From the cell containing the given text, extract its center point as (x, y) coordinate. 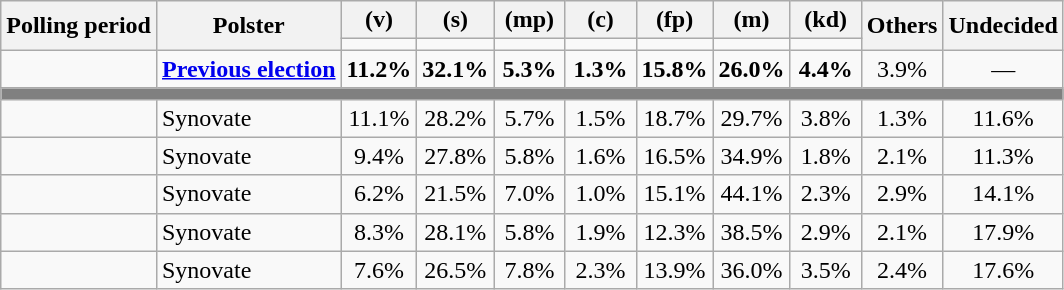
15.1% (674, 194)
36.0% (752, 270)
26.0% (752, 69)
(kd) (826, 20)
1.9% (600, 232)
21.5% (456, 194)
Polling period (79, 26)
9.4% (379, 156)
7.8% (530, 270)
(m) (752, 20)
11.3% (1003, 156)
17.6% (1003, 270)
15.8% (674, 69)
27.8% (456, 156)
Polster (248, 26)
3.8% (826, 118)
(c) (600, 20)
44.1% (752, 194)
13.9% (674, 270)
Others (902, 26)
12.3% (674, 232)
6.2% (379, 194)
34.9% (752, 156)
11.1% (379, 118)
3.9% (902, 69)
11.2% (379, 69)
29.7% (752, 118)
1.5% (600, 118)
1.0% (600, 194)
38.5% (752, 232)
— (1003, 69)
7.6% (379, 270)
2.4% (902, 270)
(s) (456, 20)
1.6% (600, 156)
28.2% (456, 118)
Previous election (248, 69)
(fp) (674, 20)
4.4% (826, 69)
11.6% (1003, 118)
1.8% (826, 156)
26.5% (456, 270)
16.5% (674, 156)
(mp) (530, 20)
32.1% (456, 69)
8.3% (379, 232)
18.7% (674, 118)
17.9% (1003, 232)
(v) (379, 20)
28.1% (456, 232)
5.3% (530, 69)
7.0% (530, 194)
5.7% (530, 118)
14.1% (1003, 194)
3.5% (826, 270)
Undecided (1003, 26)
